Identify which cell holds the provided text, then report its (x, y) central coordinate. 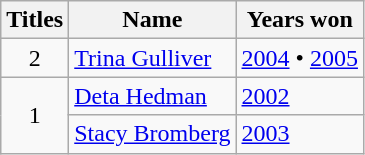
2 (35, 58)
Deta Hedman (152, 96)
1 (35, 115)
Years won (300, 20)
Name (152, 20)
2003 (300, 134)
2004 • 2005 (300, 58)
2002 (300, 96)
Stacy Bromberg (152, 134)
Trina Gulliver (152, 58)
Titles (35, 20)
